Output the (x, y) coordinate of the center of the cell containing the given text.  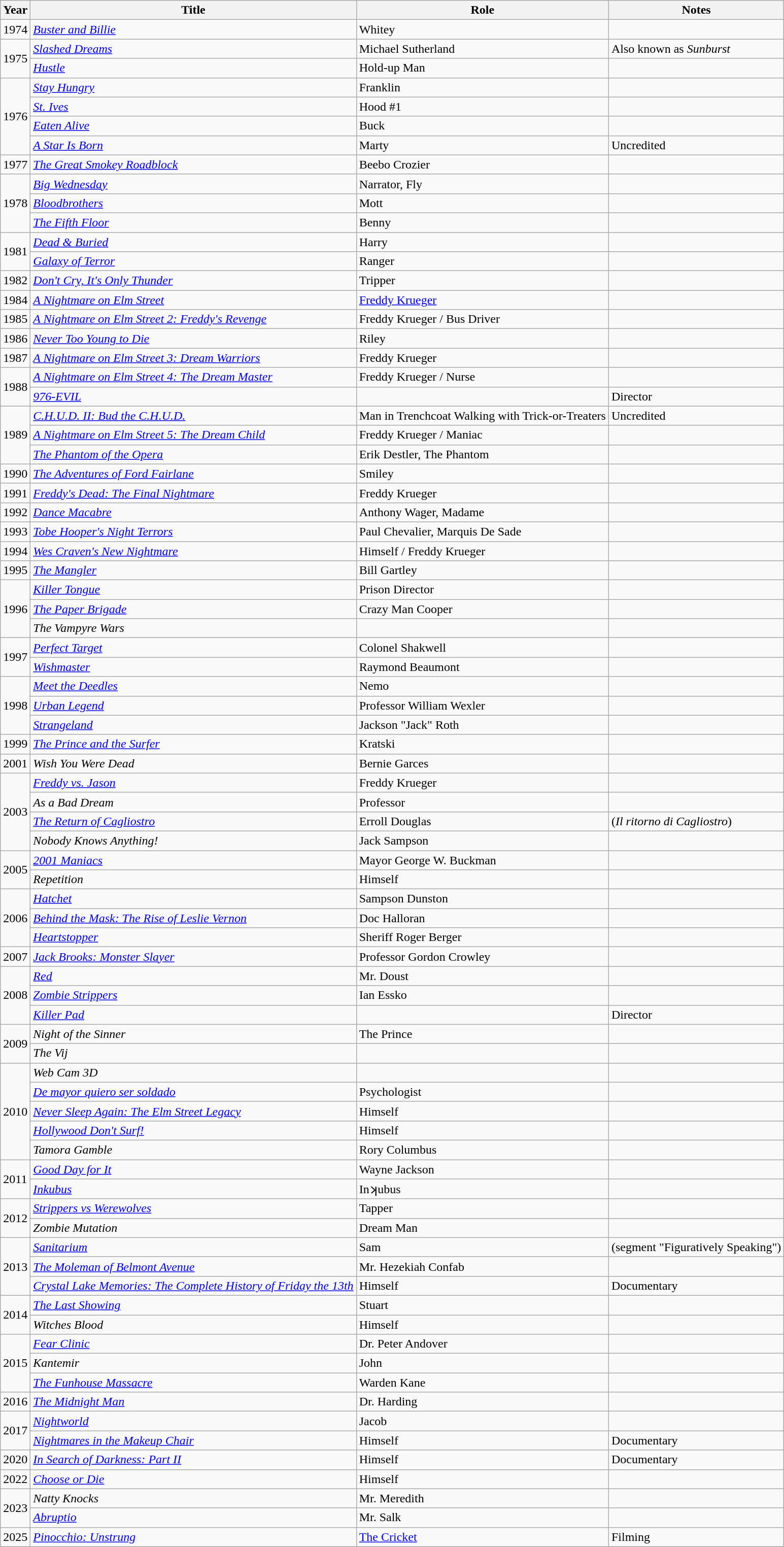
Choose or Die (193, 1479)
Bill Gartley (482, 570)
Dr. Peter Andover (482, 1344)
1992 (15, 512)
Strangeland (193, 725)
2001 (15, 763)
A Nightmare on Elm Street (193, 300)
1985 (15, 319)
Also known as Sunburst (696, 49)
1977 (15, 164)
Kantemir (193, 1363)
A Nightmare on Elm Street 2: Freddy's Revenge (193, 319)
Beebo Crozier (482, 164)
Raymond Beaumont (482, 667)
Freddy Krueger / Maniac (482, 435)
2017 (15, 1431)
Sampson Dunston (482, 899)
Inʞubus (482, 1189)
Meet the Deedles (193, 686)
The Prince (482, 1034)
1987 (15, 358)
Title (193, 10)
2015 (15, 1363)
Stuart (482, 1305)
Riley (482, 339)
2014 (15, 1315)
De mayor quiero ser soldado (193, 1092)
Paul Chevalier, Marquis De Sade (482, 531)
1975 (15, 58)
The Mangler (193, 570)
A Nightmare on Elm Street 5: The Dream Child (193, 435)
Web Cam 3D (193, 1072)
Zombie Mutation (193, 1228)
Dead & Buried (193, 242)
Harry (482, 242)
The Paper Brigade (193, 609)
Killer Tongue (193, 590)
2023 (15, 1508)
The Adventures of Ford Fairlane (193, 474)
Sanitarium (193, 1247)
Erik Destler, The Phantom (482, 454)
Bloodbrothers (193, 203)
1991 (15, 493)
St. Ives (193, 107)
Tobe Hooper's Night Terrors (193, 531)
Professor Gordon Crowley (482, 957)
2020 (15, 1460)
1990 (15, 474)
Freddy vs. Jason (193, 783)
Crystal Lake Memories: The Complete History of Friday the 13th (193, 1286)
Hatchet (193, 899)
Killer Pad (193, 1015)
Tripper (482, 281)
Perfect Target (193, 648)
Year (15, 10)
976-EVIL (193, 396)
Filming (696, 1537)
Never Too Young to Die (193, 339)
Heartstopper (193, 937)
Inkubus (193, 1189)
Bernie Garces (482, 763)
Strippers vs Werewolves (193, 1208)
Rory Columbus (482, 1150)
1993 (15, 531)
2005 (15, 870)
The Last Showing (193, 1305)
Jacob (482, 1421)
Warden Kane (482, 1383)
The Cricket (482, 1537)
Wishmaster (193, 667)
Wes Craven's New Nightmare (193, 551)
2007 (15, 957)
2012 (15, 1218)
Sheriff Roger Berger (482, 937)
A Nightmare on Elm Street 3: Dream Warriors (193, 358)
Role (482, 10)
The Phantom of the Opera (193, 454)
1989 (15, 435)
Ian Essko (482, 995)
Slashed Dreams (193, 49)
Crazy Man Cooper (482, 609)
Witches Blood (193, 1324)
2010 (15, 1111)
John (482, 1363)
The Return of Cagliostro (193, 821)
Good Day for It (193, 1169)
2009 (15, 1044)
Mott (482, 203)
Buck (482, 126)
Nightmares in the Makeup Chair (193, 1440)
Pinocchio: Unstrung (193, 1537)
1978 (15, 203)
2013 (15, 1266)
Jack Sampson (482, 840)
As a Bad Dream (193, 802)
The Midnight Man (193, 1402)
1998 (15, 705)
Hold-up Man (482, 68)
2022 (15, 1479)
Mayor George W. Buckman (482, 860)
Erroll Douglas (482, 821)
Fear Clinic (193, 1344)
The Great Smokey Roadblock (193, 164)
Freddy Krueger / Nurse (482, 377)
1976 (15, 116)
The Vampyre Wars (193, 628)
A Star Is Born (193, 145)
Prison Director (482, 590)
Ranger (482, 261)
Big Wednesday (193, 184)
1982 (15, 281)
Kratski (482, 744)
The Funhouse Massacre (193, 1383)
Red (193, 976)
A Nightmare on Elm Street 4: The Dream Master (193, 377)
Dr. Harding (482, 1402)
Nemo (482, 686)
Behind the Mask: The Rise of Leslie Vernon (193, 918)
The Vij (193, 1053)
Whitey (482, 29)
1984 (15, 300)
Himself / Freddy Krueger (482, 551)
Sam (482, 1247)
Colonel Shakwell (482, 648)
Freddy's Dead: The Final Nightmare (193, 493)
2011 (15, 1179)
Mr. Hezekiah Confab (482, 1266)
Marty (482, 145)
Psychologist (482, 1092)
Professor (482, 802)
2016 (15, 1402)
Tapper (482, 1208)
Dream Man (482, 1228)
Man in Trenchcoat Walking with Trick-or-Treaters (482, 416)
1974 (15, 29)
1995 (15, 570)
2008 (15, 995)
Mr. Meredith (482, 1498)
Freddy Krueger / Bus Driver (482, 319)
Smiley (482, 474)
1996 (15, 609)
Anthony Wager, Madame (482, 512)
The Fifth Floor (193, 222)
Zombie Strippers (193, 995)
Nightworld (193, 1421)
1988 (15, 387)
Jack Brooks: Monster Slayer (193, 957)
2025 (15, 1537)
Wish You Were Dead (193, 763)
Stay Hungry (193, 87)
Natty Knocks (193, 1498)
2001 Maniacs (193, 860)
(Il ritorno di Cagliostro) (696, 821)
The Moleman of Belmont Avenue (193, 1266)
Tamora Gamble (193, 1150)
Notes (696, 10)
Nobody Knows Anything! (193, 840)
Abruptio (193, 1518)
Urban Legend (193, 705)
Jackson "Jack" Roth (482, 725)
Buster and Billie (193, 29)
Professor William Wexler (482, 705)
(segment "Figuratively Speaking") (696, 1247)
Don't Cry, It's Only Thunder (193, 281)
Benny (482, 222)
Never Sleep Again: The Elm Street Legacy (193, 1111)
1986 (15, 339)
Galaxy of Terror (193, 261)
C.H.U.D. II: Bud the C.H.U.D. (193, 416)
1999 (15, 744)
Hood #1 (482, 107)
1981 (15, 252)
Repetition (193, 880)
Dance Macabre (193, 512)
The Prince and the Surfer (193, 744)
Hustle (193, 68)
Eaten Alive (193, 126)
1994 (15, 551)
2003 (15, 812)
Michael Sutherland (482, 49)
Doc Halloran (482, 918)
2006 (15, 918)
1997 (15, 657)
Franklin (482, 87)
Narrator, Fly (482, 184)
Night of the Sinner (193, 1034)
In Search of Darkness: Part II (193, 1460)
Mr. Doust (482, 976)
Mr. Salk (482, 1518)
Wayne Jackson (482, 1169)
Hollywood Don't Surf! (193, 1130)
